From the cell containing the given text, extract its center point as [X, Y] coordinate. 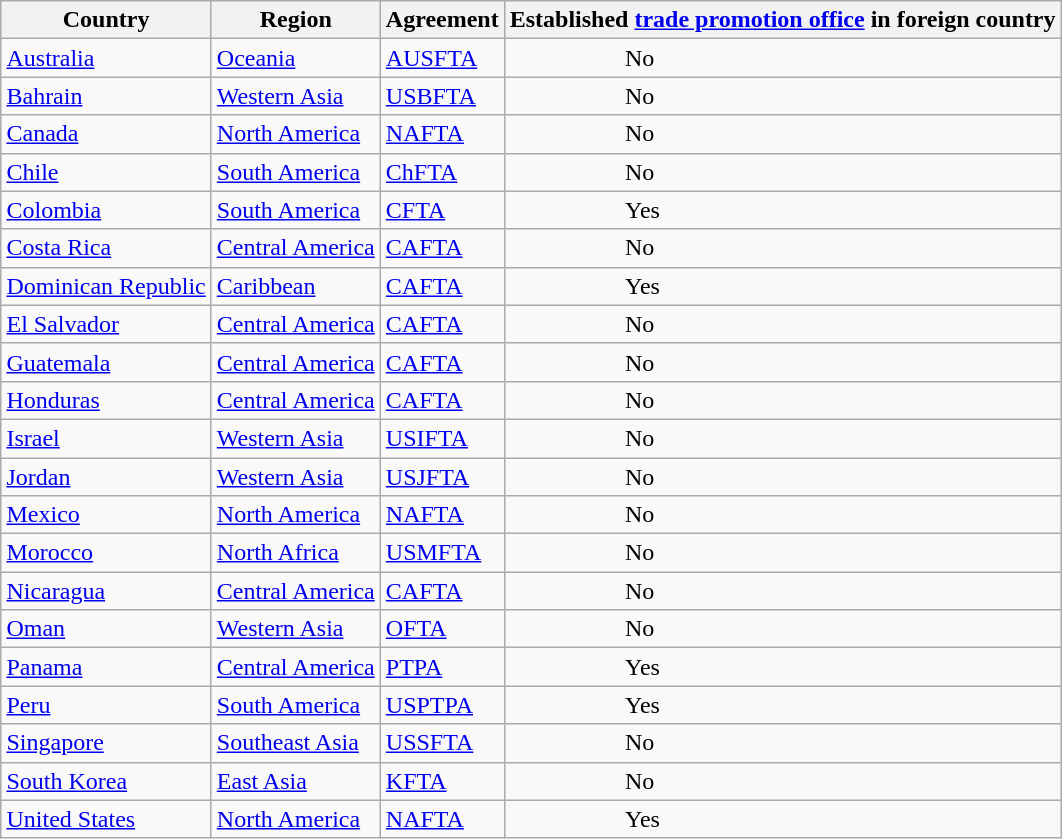
USJFTA [442, 477]
Oceania [296, 58]
USBFTA [442, 96]
North Africa [296, 553]
Dominican Republic [106, 286]
USIFTA [442, 438]
USMFTA [442, 553]
Region [296, 20]
Panama [106, 667]
Oman [106, 629]
CFTA [442, 210]
United States [106, 819]
ChFTA [442, 172]
Singapore [106, 743]
Caribbean [296, 286]
Morocco [106, 553]
East Asia [296, 781]
Mexico [106, 515]
USSFTA [442, 743]
Australia [106, 58]
Country [106, 20]
Costa Rica [106, 248]
Honduras [106, 400]
OFTA [442, 629]
South Korea [106, 781]
PTPA [442, 667]
Peru [106, 705]
El Salvador [106, 324]
AUSFTA [442, 58]
Established trade promotion office in foreign country [782, 20]
Southeast Asia [296, 743]
USPTPA [442, 705]
Nicaragua [106, 591]
Israel [106, 438]
Guatemala [106, 362]
Bahrain [106, 96]
Chile [106, 172]
Jordan [106, 477]
KFTA [442, 781]
Canada [106, 134]
Agreement [442, 20]
Colombia [106, 210]
